Return the [X, Y] coordinate for the center point of the cell that contains the specified text.  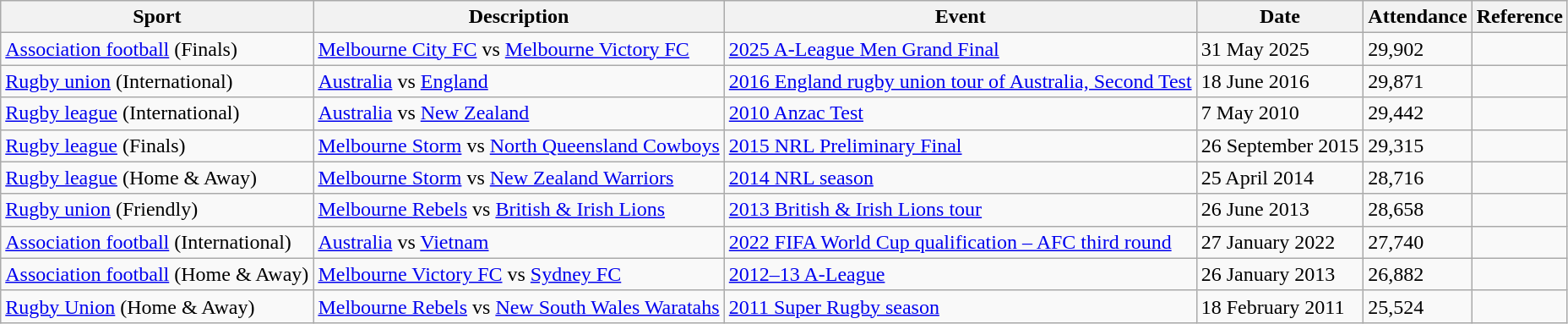
26 June 2013 [1280, 210]
26 January 2013 [1280, 274]
Date [1280, 17]
Event [960, 17]
Australia vs Vietnam [519, 242]
25,524 [1418, 306]
Rugby union (International) [157, 81]
Attendance [1418, 17]
Melbourne Rebels vs New South Wales Waratahs [519, 306]
Melbourne Storm vs New Zealand Warriors [519, 178]
2016 England rugby union tour of Australia, Second Test [960, 81]
7 May 2010 [1280, 113]
Rugby union (Friendly) [157, 210]
Rugby league (International) [157, 113]
28,658 [1418, 210]
18 June 2016 [1280, 81]
Melbourne Rebels vs British & Irish Lions [519, 210]
Reference [1519, 17]
2022 FIFA World Cup qualification – AFC third round [960, 242]
29,442 [1418, 113]
Melbourne Victory FC vs Sydney FC [519, 274]
29,315 [1418, 146]
25 April 2014 [1280, 178]
Rugby league (Finals) [157, 146]
2015 NRL Preliminary Final [960, 146]
18 February 2011 [1280, 306]
2025 A-League Men Grand Final [960, 49]
29,871 [1418, 81]
27 January 2022 [1280, 242]
Rugby Union (Home & Away) [157, 306]
2012–13 A-League [960, 274]
Sport [157, 17]
Australia vs England [519, 81]
26 September 2015 [1280, 146]
26,882 [1418, 274]
2011 Super Rugby season [960, 306]
31 May 2025 [1280, 49]
2010 Anzac Test [960, 113]
2014 NRL season [960, 178]
Association football (International) [157, 242]
Association football (Home & Away) [157, 274]
2013 British & Irish Lions tour [960, 210]
Rugby league (Home & Away) [157, 178]
Australia vs New Zealand [519, 113]
Association football (Finals) [157, 49]
27,740 [1418, 242]
28,716 [1418, 178]
29,902 [1418, 49]
Melbourne City FC vs Melbourne Victory FC [519, 49]
Melbourne Storm vs North Queensland Cowboys [519, 146]
Description [519, 17]
